Identify which cell holds the provided text, then report its (x, y) central coordinate. 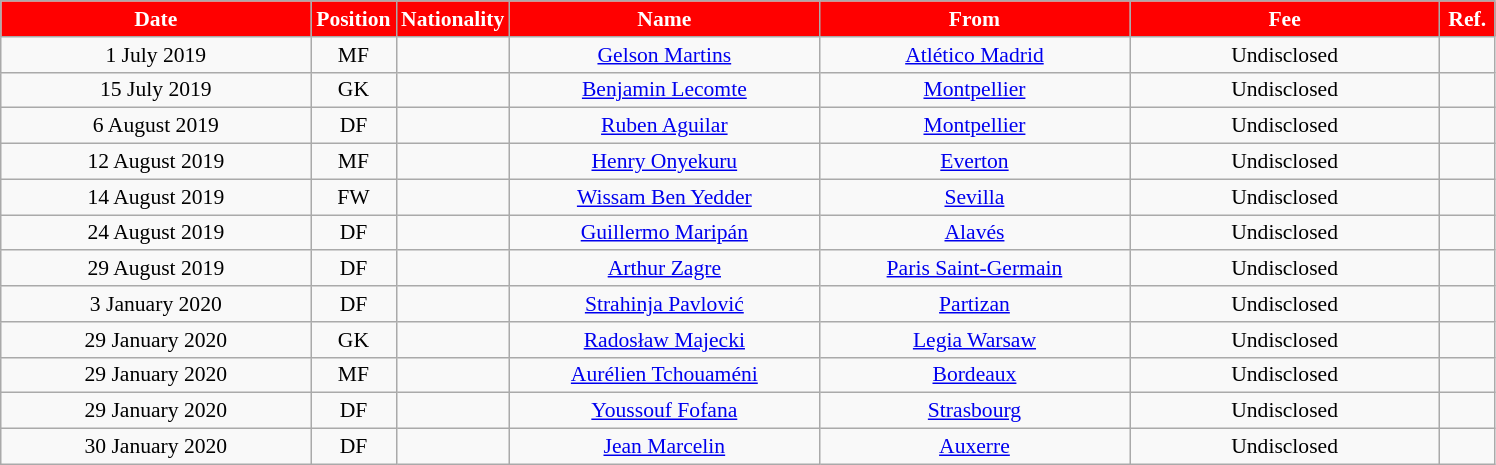
FW (354, 197)
Nationality (452, 19)
29 August 2019 (156, 269)
Fee (1285, 19)
Henry Onyekuru (664, 162)
Aurélien Tchouaméni (664, 375)
3 January 2020 (156, 304)
Partizan (974, 304)
Position (354, 19)
Bordeaux (974, 375)
Legia Warsaw (974, 340)
Gelson Martins (664, 55)
Arthur Zagre (664, 269)
15 July 2019 (156, 90)
12 August 2019 (156, 162)
24 August 2019 (156, 233)
Radosław Majecki (664, 340)
Name (664, 19)
1 July 2019 (156, 55)
Wissam Ben Yedder (664, 197)
Atlético Madrid (974, 55)
Ref. (1468, 19)
Jean Marcelin (664, 447)
14 August 2019 (156, 197)
From (974, 19)
Guillermo Maripán (664, 233)
Strasbourg (974, 411)
Auxerre (974, 447)
6 August 2019 (156, 126)
Sevilla (974, 197)
Benjamin Lecomte (664, 90)
Paris Saint-Germain (974, 269)
Alavés (974, 233)
Date (156, 19)
Everton (974, 162)
Youssouf Fofana (664, 411)
30 January 2020 (156, 447)
Ruben Aguilar (664, 126)
Strahinja Pavlović (664, 304)
